Pinpoint the cell where the given text exists, returning its (X, Y) midpoint coordinate. 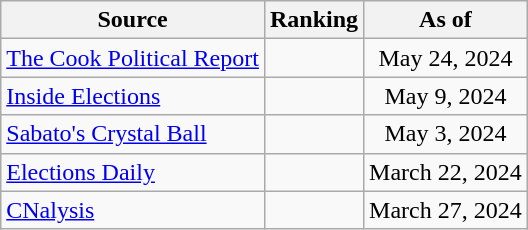
May 3, 2024 (446, 134)
Sabato's Crystal Ball (133, 134)
CNalysis (133, 210)
May 24, 2024 (446, 58)
Ranking (314, 20)
May 9, 2024 (446, 96)
The Cook Political Report (133, 58)
Source (133, 20)
Elections Daily (133, 172)
As of (446, 20)
March 22, 2024 (446, 172)
Inside Elections (133, 96)
March 27, 2024 (446, 210)
